Pinpoint the cell where the given text exists, returning its (X, Y) midpoint coordinate. 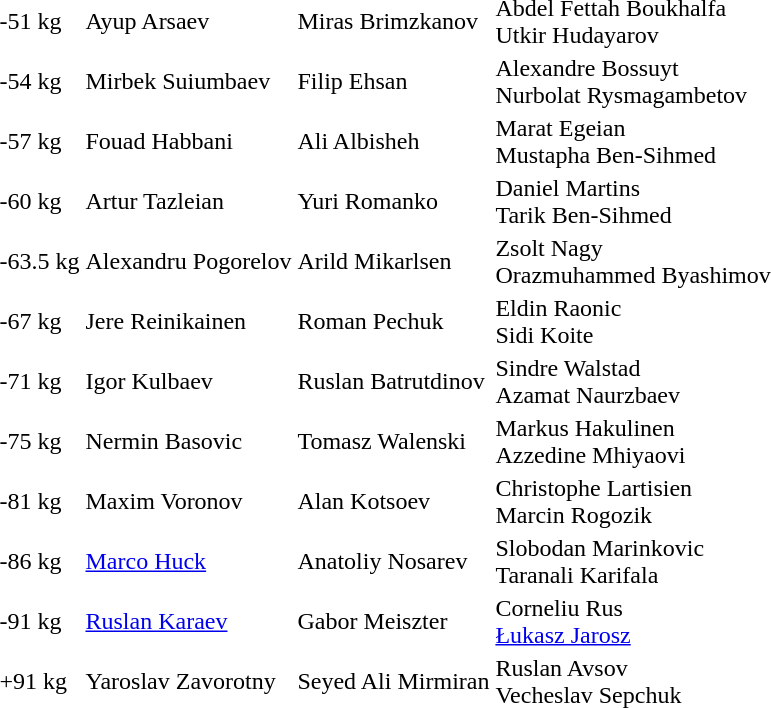
Fouad Habbani (188, 142)
Nermin Basovic (188, 442)
Yuri Romanko (394, 202)
Alan Kotsoev (394, 502)
Anatoliy Nosarev (394, 562)
Mirbek Suiumbaev (188, 82)
Tomasz Walenski (394, 442)
Ruslan Karaev (188, 622)
Filip Ehsan (394, 82)
Marco Huck (188, 562)
Alexandru Pogorelov (188, 262)
Gabor Meiszter (394, 622)
Artur Tazleian (188, 202)
Ruslan Batrutdinov (394, 382)
Roman Pechuk (394, 322)
Jere Reinikainen (188, 322)
Ali Albisheh (394, 142)
Igor Kulbaev (188, 382)
Arild Mikarlsen (394, 262)
Maxim Voronov (188, 502)
